Identify which cell holds the provided text, then report its [x, y] central coordinate. 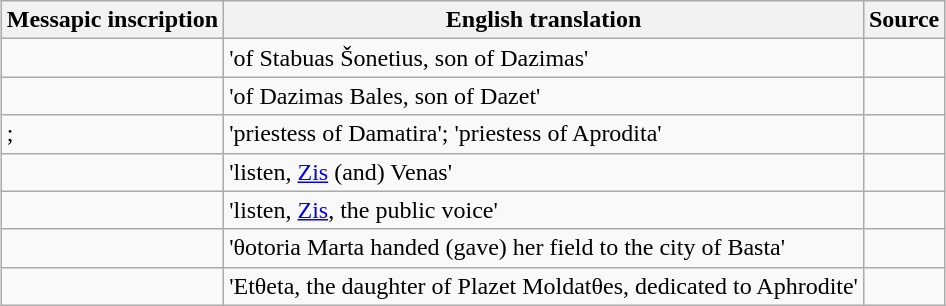
Messapic inscription [112, 20]
'of Dazimas Bales, son of Dazet' [544, 96]
'θotoria Marta handed (gave) her field to the city of Basta' [544, 248]
English translation [544, 20]
; [112, 134]
'of Stabuas Šonetius, son of Dazimas' [544, 58]
'listen, Zis, the public voice' [544, 210]
'priestess of Damatira'; 'priestess of Aprodita' [544, 134]
'Etθeta, the daughter of Plazet Moldatθes, dedicated to Aphrodite' [544, 286]
Source [904, 20]
'listen, Zis (and) Venas' [544, 172]
